Locate the cell with the specified text and output its (X, Y) center coordinate. 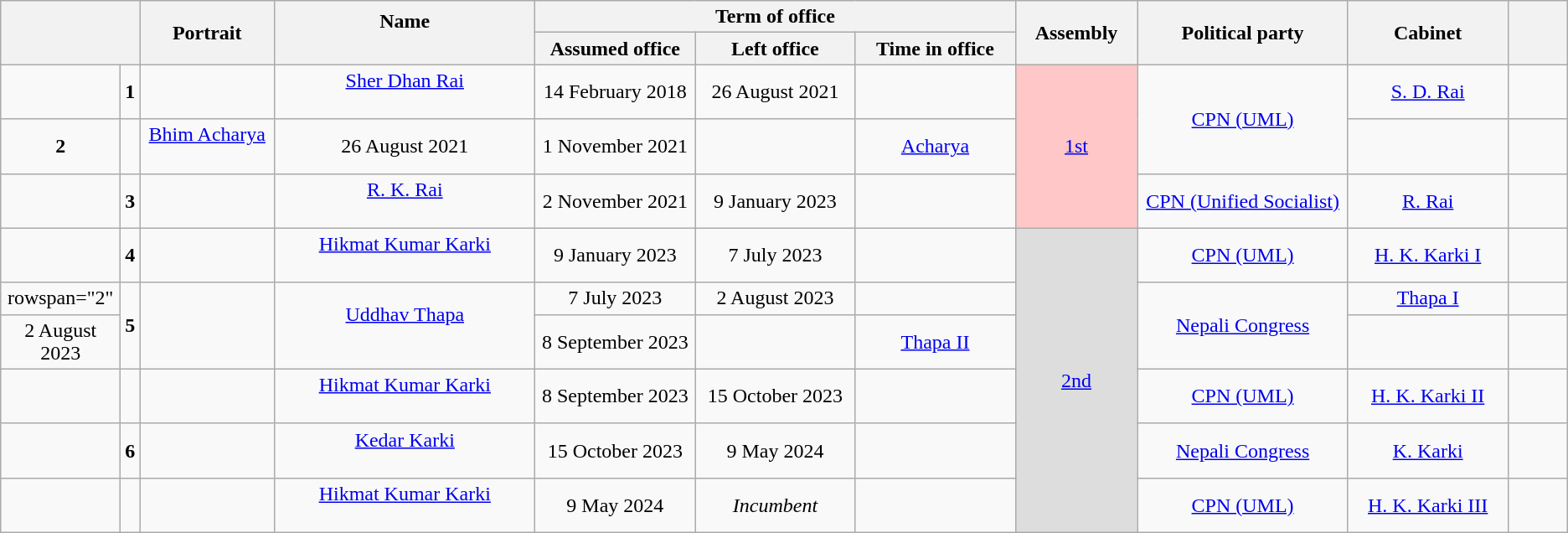
Thapa II (935, 342)
1st (1076, 146)
Sher Dhan Rai (405, 92)
1 (131, 92)
Bhim Acharya (208, 146)
2 (60, 146)
Incumbent (776, 505)
Political party (1243, 33)
Portrait (208, 33)
R. Rai (1427, 201)
K. Karki (1427, 451)
4 (131, 255)
Name (405, 33)
14 February 2018 (615, 92)
Term of office (776, 17)
2 November 2021 (615, 201)
H. K. Karki I (1427, 255)
6 (131, 451)
H. K. Karki II (1427, 396)
Assembly (1076, 33)
3 (131, 201)
Left office (776, 49)
S. D. Rai (1427, 92)
R. K. Rai (405, 201)
2nd (1076, 380)
Cabinet (1427, 33)
1 November 2021 (615, 146)
5 (131, 325)
Thapa I (1427, 298)
Time in office (935, 49)
Assumed office (615, 49)
Acharya (935, 146)
Uddhav Thapa (405, 325)
Kedar Karki (405, 451)
H. K. Karki III (1427, 505)
CPN (Unified Socialist) (1243, 201)
rowspan="2" (60, 298)
